Detect which cell encompasses the target text, then output its (x, y) center coordinate. 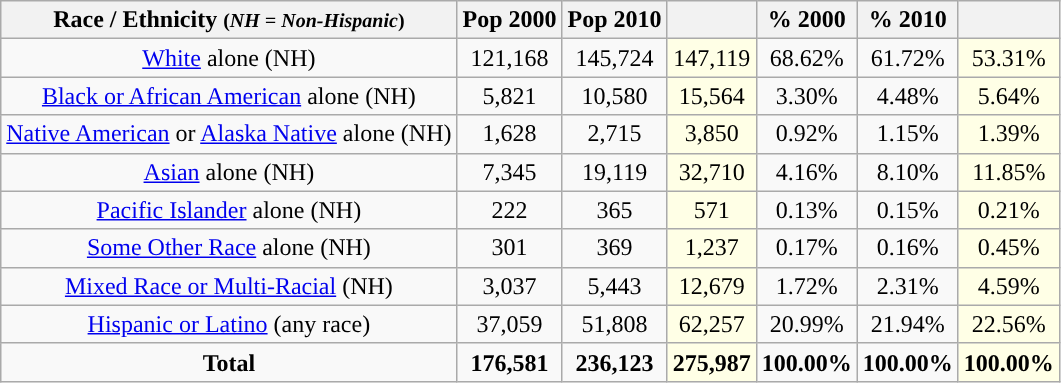
0.92% (806, 134)
Total (229, 362)
222 (510, 210)
0.16% (908, 248)
Black or African American alone (NH) (229, 96)
7,345 (510, 172)
37,059 (510, 324)
Native American or Alaska Native alone (NH) (229, 134)
0.15% (908, 210)
White alone (NH) (229, 58)
Race / Ethnicity (NH = Non-Hispanic) (229, 20)
2.31% (908, 286)
15,564 (712, 96)
0.45% (1008, 248)
8.10% (908, 172)
147,119 (712, 58)
1,237 (712, 248)
3,850 (712, 134)
1.39% (1008, 134)
19,119 (614, 172)
5.64% (1008, 96)
21.94% (908, 324)
1.15% (908, 134)
0.17% (806, 248)
0.13% (806, 210)
61.72% (908, 58)
% 2000 (806, 20)
32,710 (712, 172)
145,724 (614, 58)
2,715 (614, 134)
Pacific Islander alone (NH) (229, 210)
68.62% (806, 58)
1.72% (806, 286)
10,580 (614, 96)
62,257 (712, 324)
176,581 (510, 362)
Pop 2000 (510, 20)
Mixed Race or Multi-Racial (NH) (229, 286)
4.48% (908, 96)
301 (510, 248)
571 (712, 210)
51,808 (614, 324)
236,123 (614, 362)
121,168 (510, 58)
3,037 (510, 286)
Pop 2010 (614, 20)
3.30% (806, 96)
275,987 (712, 362)
4.16% (806, 172)
12,679 (712, 286)
20.99% (806, 324)
369 (614, 248)
5,443 (614, 286)
53.31% (1008, 58)
1,628 (510, 134)
Hispanic or Latino (any race) (229, 324)
4.59% (1008, 286)
0.21% (1008, 210)
Some Other Race alone (NH) (229, 248)
365 (614, 210)
Asian alone (NH) (229, 172)
5,821 (510, 96)
22.56% (1008, 324)
11.85% (1008, 172)
% 2010 (908, 20)
